Determine the [X, Y] coordinate at the center of the cell enclosing the given text.  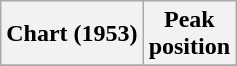
Peakposition [189, 34]
Chart (1953) [72, 34]
